Return [x, y] of the center of cell containing provided text 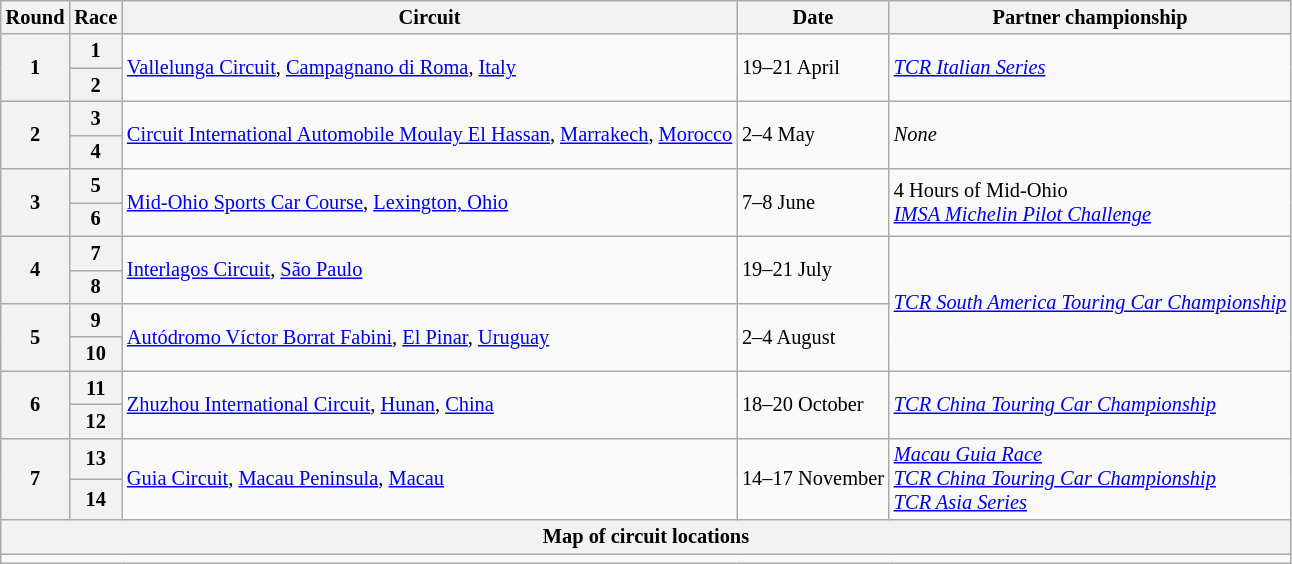
TCR South America Touring Car Championship [1090, 304]
Interlagos Circuit, São Paulo [430, 270]
TCR China Touring Car Championship [1090, 404]
8 [96, 287]
Round [36, 17]
9 [96, 320]
2–4 May [813, 134]
12 [96, 421]
13 [96, 458]
Map of circuit locations [646, 537]
None [1090, 134]
11 [96, 388]
Date [813, 17]
Macau Guia RaceTCR China Touring Car ChampionshipTCR Asia Series [1090, 479]
Partner championship [1090, 17]
TCR Italian Series [1090, 68]
14–17 November [813, 479]
Race [96, 17]
7–8 June [813, 202]
14 [96, 500]
4 Hours of Mid-Ohio IMSA Michelin Pilot Challenge [1090, 202]
19–21 April [813, 68]
Mid-Ohio Sports Car Course, Lexington, Ohio [430, 202]
Circuit International Automobile Moulay El Hassan, Marrakech, Morocco [430, 134]
Guia Circuit, Macau Peninsula, Macau [430, 479]
18–20 October [813, 404]
Circuit [430, 17]
Vallelunga Circuit, Campagnano di Roma, Italy [430, 68]
10 [96, 354]
2–4 August [813, 336]
Zhuzhou International Circuit, Hunan, China [430, 404]
19–21 July [813, 270]
Autódromo Víctor Borrat Fabini, El Pinar, Uruguay [430, 336]
